Detect which cell encompasses the target text, then output its (x, y) center coordinate. 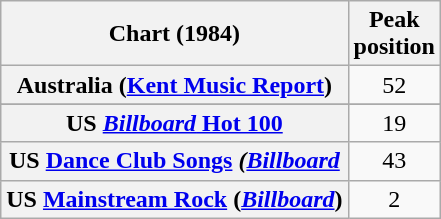
Australia (Kent Music Report) (174, 85)
52 (394, 85)
Chart (1984) (174, 34)
Peakposition (394, 34)
US Dance Club Songs (Billboard (174, 161)
19 (394, 123)
2 (394, 199)
43 (394, 161)
US Billboard Hot 100 (174, 123)
US Mainstream Rock (Billboard) (174, 199)
